Extract the (x, y) coordinate from the center of the cell holding the provided text.  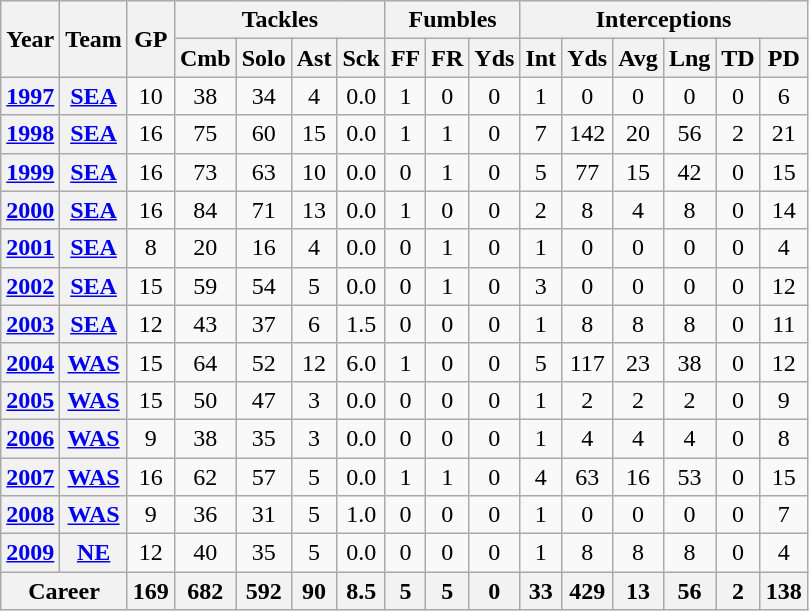
Cmb (205, 58)
2007 (30, 477)
71 (264, 210)
42 (689, 172)
142 (588, 134)
2004 (30, 362)
33 (541, 591)
31 (264, 515)
77 (588, 172)
Tackles (280, 20)
138 (784, 591)
Year (30, 39)
50 (205, 400)
Lng (689, 58)
682 (205, 591)
Sck (361, 58)
40 (205, 553)
52 (264, 362)
429 (588, 591)
73 (205, 172)
2006 (30, 438)
Solo (264, 58)
Ast (314, 58)
60 (264, 134)
64 (205, 362)
59 (205, 286)
6.0 (361, 362)
Int (541, 58)
62 (205, 477)
TD (738, 58)
47 (264, 400)
57 (264, 477)
2009 (30, 553)
43 (205, 324)
8.5 (361, 591)
FF (405, 58)
FR (448, 58)
37 (264, 324)
14 (784, 210)
Fumbles (452, 20)
23 (638, 362)
1998 (30, 134)
34 (264, 96)
2001 (30, 248)
Interceptions (664, 20)
2002 (30, 286)
1.0 (361, 515)
592 (264, 591)
2008 (30, 515)
PD (784, 58)
36 (205, 515)
1999 (30, 172)
2003 (30, 324)
53 (689, 477)
GP (150, 39)
169 (150, 591)
75 (205, 134)
117 (588, 362)
11 (784, 324)
54 (264, 286)
Career (64, 591)
21 (784, 134)
2005 (30, 400)
Team (94, 39)
90 (314, 591)
NE (94, 553)
1997 (30, 96)
Avg (638, 58)
1.5 (361, 324)
84 (205, 210)
2000 (30, 210)
